Find where the given text appears and provide that cell's center as [X, Y] coordinate. 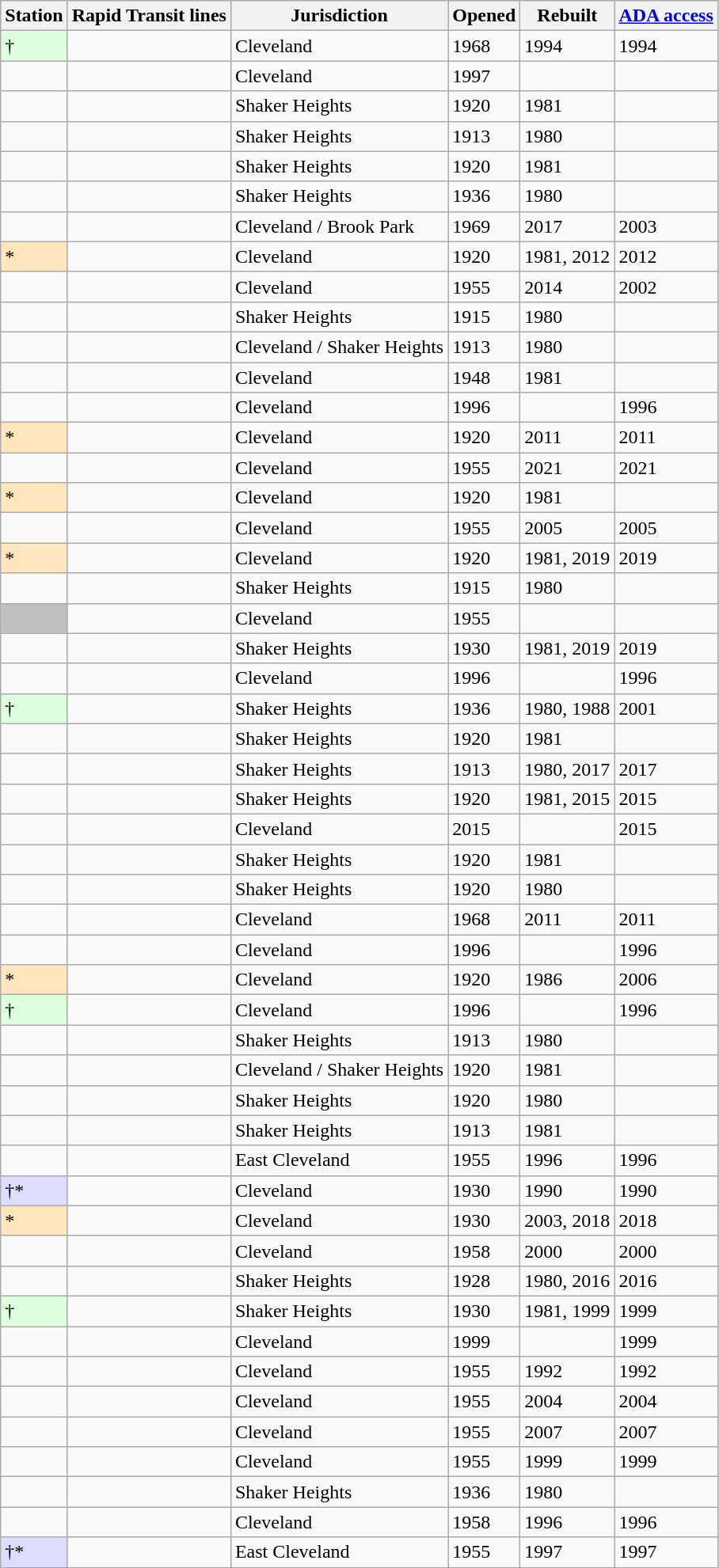
2018 [666, 1221]
1969 [485, 226]
2001 [666, 708]
1981, 2012 [567, 256]
1980, 2017 [567, 769]
2002 [666, 287]
Station [34, 16]
ADA access [666, 16]
2006 [666, 980]
1981, 1999 [567, 1311]
2014 [567, 287]
1986 [567, 980]
2003, 2018 [567, 1221]
1981, 2015 [567, 799]
Cleveland / Brook Park [339, 226]
2012 [666, 256]
Jurisdiction [339, 16]
2016 [666, 1281]
1980, 2016 [567, 1281]
Rapid Transit lines [149, 16]
1928 [485, 1281]
1980, 1988 [567, 708]
1948 [485, 378]
2003 [666, 226]
Opened [485, 16]
Rebuilt [567, 16]
